Return (X, Y) of the center of cell containing provided text 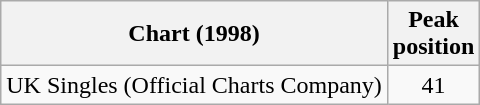
UK Singles (Official Charts Company) (194, 85)
Chart (1998) (194, 34)
Peakposition (433, 34)
41 (433, 85)
